Return the (X, Y) coordinate for the center point of the cell that contains the specified text.  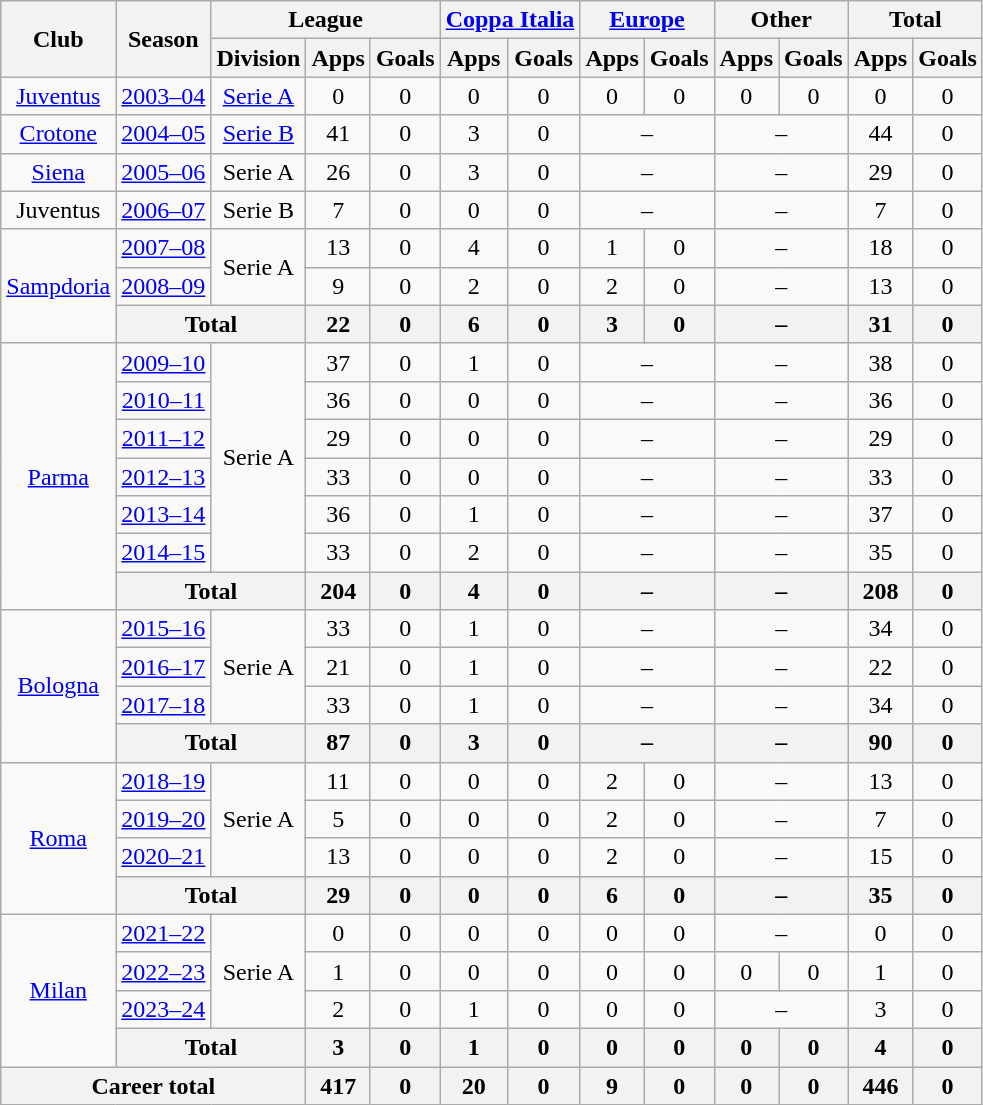
Crotone (58, 134)
Club (58, 39)
21 (338, 667)
26 (338, 172)
Division (258, 58)
Bologna (58, 686)
31 (880, 324)
2003–04 (164, 96)
2010–11 (164, 400)
2015–16 (164, 629)
2011–12 (164, 438)
20 (474, 1085)
2006–07 (164, 210)
18 (880, 248)
2014–15 (164, 553)
Europe (647, 20)
5 (338, 819)
2020–21 (164, 857)
87 (338, 743)
Career total (154, 1085)
11 (338, 781)
Parma (58, 476)
League (326, 20)
Siena (58, 172)
417 (338, 1085)
Milan (58, 990)
2017–18 (164, 705)
208 (880, 591)
Coppa Italia (510, 20)
90 (880, 743)
2013–14 (164, 515)
2004–05 (164, 134)
Sampdoria (58, 286)
15 (880, 857)
2019–20 (164, 819)
2005–06 (164, 172)
2022–23 (164, 971)
2009–10 (164, 362)
2018–19 (164, 781)
446 (880, 1085)
204 (338, 591)
2021–22 (164, 933)
2008–09 (164, 286)
2007–08 (164, 248)
Season (164, 39)
44 (880, 134)
Other (781, 20)
38 (880, 362)
2023–24 (164, 1009)
41 (338, 134)
2012–13 (164, 477)
Roma (58, 838)
2016–17 (164, 667)
